Output the [x, y] coordinate of the center of the cell containing the given text.  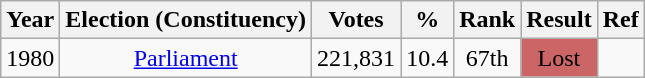
221,831 [356, 58]
Rank [488, 20]
% [428, 20]
67th [488, 58]
Votes [356, 20]
Election (Constituency) [186, 20]
Lost [559, 58]
1980 [30, 58]
10.4 [428, 58]
Year [30, 20]
Ref [620, 20]
Result [559, 20]
Parliament [186, 58]
